Identify which cell holds the provided text, then report its (x, y) central coordinate. 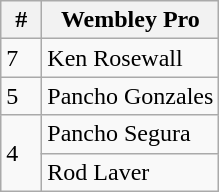
Wembley Pro (130, 20)
Pancho Gonzales (130, 96)
7 (22, 58)
# (22, 20)
Ken Rosewall (130, 58)
Pancho Segura (130, 134)
Rod Laver (130, 172)
4 (22, 153)
5 (22, 96)
